Scan for the cell matching the given text and deliver its [X, Y] coordinate at center. 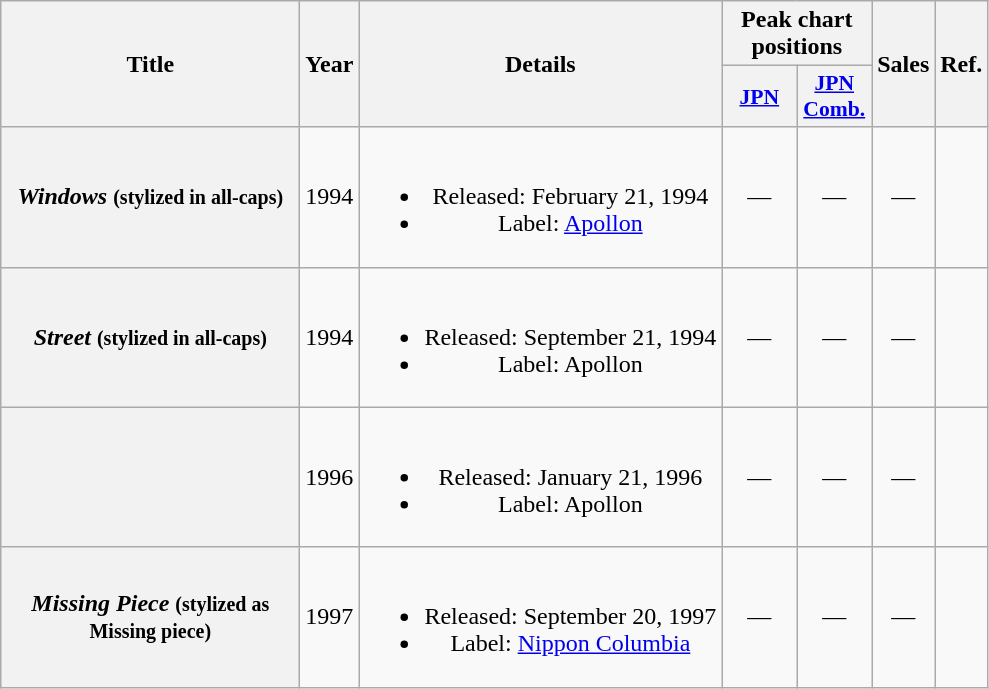
Ref. [962, 64]
1997 [330, 617]
Sales [904, 64]
Windows (stylized in all-caps) [150, 197]
Title [150, 64]
Released: January 21, 1996Label: Apollon [540, 477]
Details [540, 64]
Year [330, 64]
Peak chart positions [797, 34]
Missing Piece (stylized as Missing piece) [150, 617]
JPN [760, 96]
JPNComb. [834, 96]
Released: September 21, 1994Label: Apollon [540, 337]
Street (stylized in all-caps) [150, 337]
Released: February 21, 1994Label: Apollon [540, 197]
Released: September 20, 1997Label: Nippon Columbia [540, 617]
1996 [330, 477]
